Locate the cell with the specified text and output its [x, y] center coordinate. 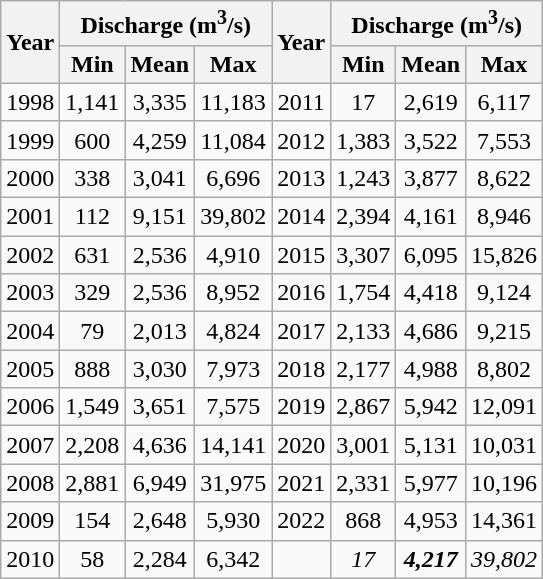
31,975 [234, 483]
9,215 [504, 331]
1,754 [364, 293]
4,953 [431, 521]
2008 [30, 483]
1,383 [364, 140]
8,802 [504, 369]
2017 [302, 331]
2002 [30, 255]
6,095 [431, 255]
3,030 [160, 369]
2000 [30, 178]
2003 [30, 293]
4,824 [234, 331]
2,177 [364, 369]
4,418 [431, 293]
3,877 [431, 178]
4,636 [160, 445]
2010 [30, 559]
2,331 [364, 483]
3,335 [160, 102]
631 [92, 255]
5,131 [431, 445]
4,161 [431, 217]
15,826 [504, 255]
3,651 [160, 407]
2019 [302, 407]
5,977 [431, 483]
10,196 [504, 483]
5,942 [431, 407]
2012 [302, 140]
112 [92, 217]
2,013 [160, 331]
2011 [302, 102]
8,622 [504, 178]
2015 [302, 255]
1,549 [92, 407]
2022 [302, 521]
6,949 [160, 483]
2005 [30, 369]
2,648 [160, 521]
9,124 [504, 293]
2,619 [431, 102]
2006 [30, 407]
6,342 [234, 559]
2014 [302, 217]
2007 [30, 445]
329 [92, 293]
3,041 [160, 178]
600 [92, 140]
154 [92, 521]
4,910 [234, 255]
14,361 [504, 521]
10,031 [504, 445]
1998 [30, 102]
888 [92, 369]
2,133 [364, 331]
2,394 [364, 217]
12,091 [504, 407]
3,001 [364, 445]
3,522 [431, 140]
2,881 [92, 483]
2009 [30, 521]
2001 [30, 217]
79 [92, 331]
7,553 [504, 140]
6,696 [234, 178]
7,973 [234, 369]
4,988 [431, 369]
1999 [30, 140]
3,307 [364, 255]
4,686 [431, 331]
2,867 [364, 407]
14,141 [234, 445]
8,946 [504, 217]
58 [92, 559]
1,141 [92, 102]
2013 [302, 178]
868 [364, 521]
9,151 [160, 217]
11,084 [234, 140]
5,930 [234, 521]
4,259 [160, 140]
2018 [302, 369]
2,284 [160, 559]
4,217 [431, 559]
1,243 [364, 178]
8,952 [234, 293]
7,575 [234, 407]
11,183 [234, 102]
2020 [302, 445]
2,208 [92, 445]
2016 [302, 293]
2021 [302, 483]
338 [92, 178]
2004 [30, 331]
6,117 [504, 102]
